Output the (X, Y) coordinate of the center of the cell containing the given text.  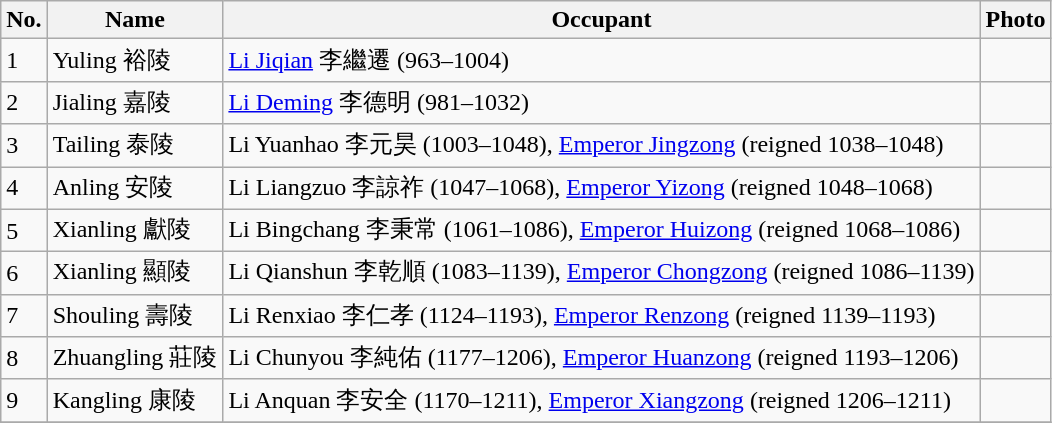
Li Deming 李德明 (981–1032) (602, 102)
Xianling 獻陵 (135, 230)
Occupant (602, 20)
Photo (1016, 20)
1 (24, 60)
Li Qianshun 李乾順 (1083–1139), Emperor Chongzong (reigned 1086–1139) (602, 274)
Anling 安陵 (135, 188)
Li Chunyou 李純佑 (1177–1206), Emperor Huanzong (reigned 1193–1206) (602, 358)
Zhuangling 莊陵 (135, 358)
Name (135, 20)
2 (24, 102)
Tailing 泰陵 (135, 146)
Yuling 裕陵 (135, 60)
Li Renxiao 李仁孝 (1124–1193), Emperor Renzong (reigned 1139–1193) (602, 316)
9 (24, 400)
Jialing 嘉陵 (135, 102)
6 (24, 274)
Kangling 康陵 (135, 400)
Li Bingchang 李秉常 (1061–1086), Emperor Huizong (reigned 1068–1086) (602, 230)
7 (24, 316)
3 (24, 146)
Shouling 壽陵 (135, 316)
No. (24, 20)
Li Yuanhao 李元昊 (1003–1048), Emperor Jingzong (reigned 1038–1048) (602, 146)
Li Anquan 李安全 (1170–1211), Emperor Xiangzong (reigned 1206–1211) (602, 400)
Xianling 顯陵 (135, 274)
4 (24, 188)
8 (24, 358)
Li Liangzuo 李諒祚 (1047–1068), Emperor Yizong (reigned 1048–1068) (602, 188)
5 (24, 230)
Li Jiqian 李繼遷 (963–1004) (602, 60)
